For the text-containing cell, return its midpoint in [x, y] coordinate format. 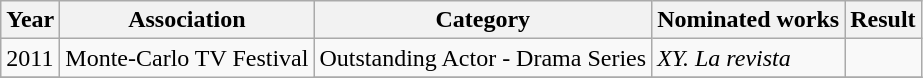
Monte-Carlo TV Festival [187, 58]
Association [187, 20]
Year [30, 20]
2011 [30, 58]
Category [483, 20]
Nominated works [748, 20]
Outstanding Actor - Drama Series [483, 58]
Result [883, 20]
XY. La revista [748, 58]
